Capture the cell that displays the provided text and extract its (x, y) central coordinate. 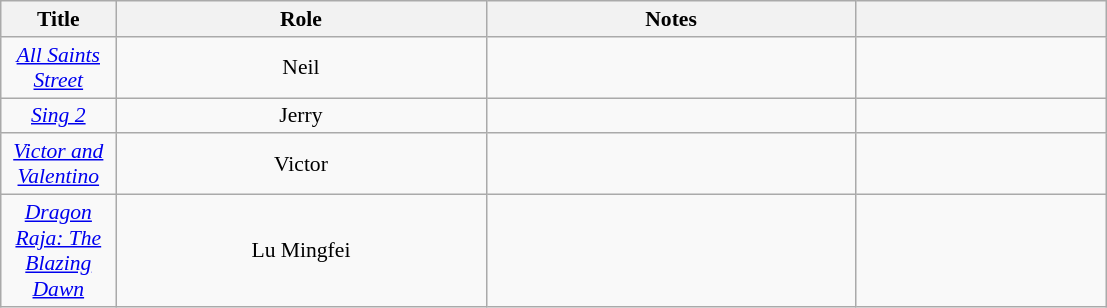
All Saints Street (58, 68)
Notes (671, 19)
Sing 2 (58, 116)
Dragon Raja: The Blazing Dawn (58, 251)
Victor (301, 164)
Title (58, 19)
Role (301, 19)
Lu Mingfei (301, 251)
Neil (301, 68)
Jerry (301, 116)
Victor and Valentino (58, 164)
